From the cell containing the given text, extract its center point as (x, y) coordinate. 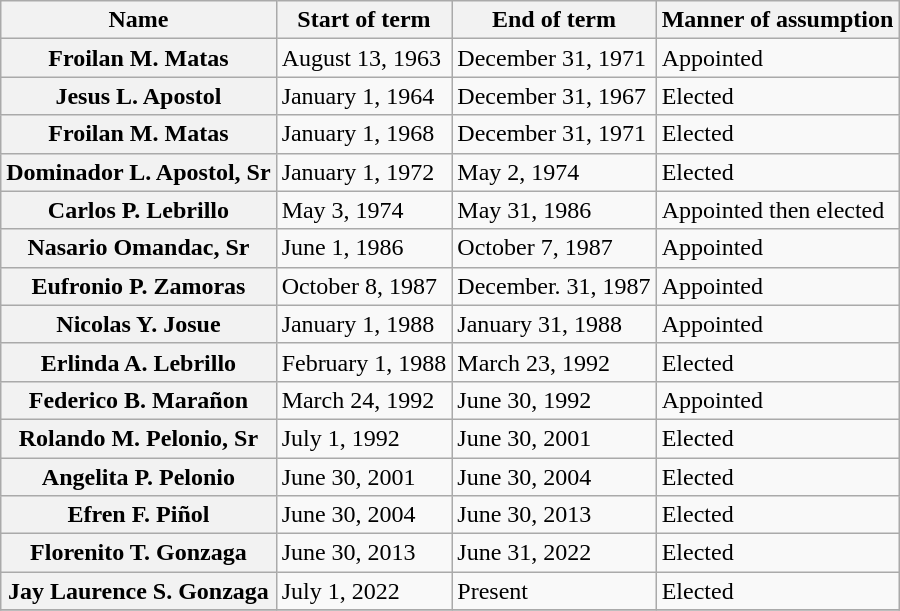
Manner of assumption (778, 20)
January 1, 1972 (364, 172)
June 31, 2022 (554, 553)
March 24, 1992 (364, 400)
May 31, 1986 (554, 210)
Efren F. Piñol (138, 515)
March 23, 1992 (554, 362)
June 30, 1992 (554, 400)
Florenito T. Gonzaga (138, 553)
Present (554, 591)
Angelita P. Pelonio (138, 477)
Rolando M. Pelonio, Sr (138, 438)
End of term (554, 20)
October 7, 1987 (554, 248)
May 3, 1974 (364, 210)
Nasario Omandac, Sr (138, 248)
Appointed then elected (778, 210)
January 1, 1988 (364, 324)
August 13, 1963 (364, 58)
Carlos P. Lebrillo (138, 210)
January 1, 1964 (364, 96)
June 1, 1986 (364, 248)
Eufronio P. Zamoras (138, 286)
February 1, 1988 (364, 362)
July 1, 2022 (364, 591)
May 2, 1974 (554, 172)
July 1, 1992 (364, 438)
Dominador L. Apostol, Sr (138, 172)
Jay Laurence S. Gonzaga (138, 591)
October 8, 1987 (364, 286)
December 31, 1967 (554, 96)
Erlinda A. Lebrillo (138, 362)
Name (138, 20)
Start of term (364, 20)
Jesus L. Apostol (138, 96)
Nicolas Y. Josue (138, 324)
December. 31, 1987 (554, 286)
January 31, 1988 (554, 324)
January 1, 1968 (364, 134)
Federico B. Marañon (138, 400)
